From the cell containing the given text, extract its center point as (X, Y) coordinate. 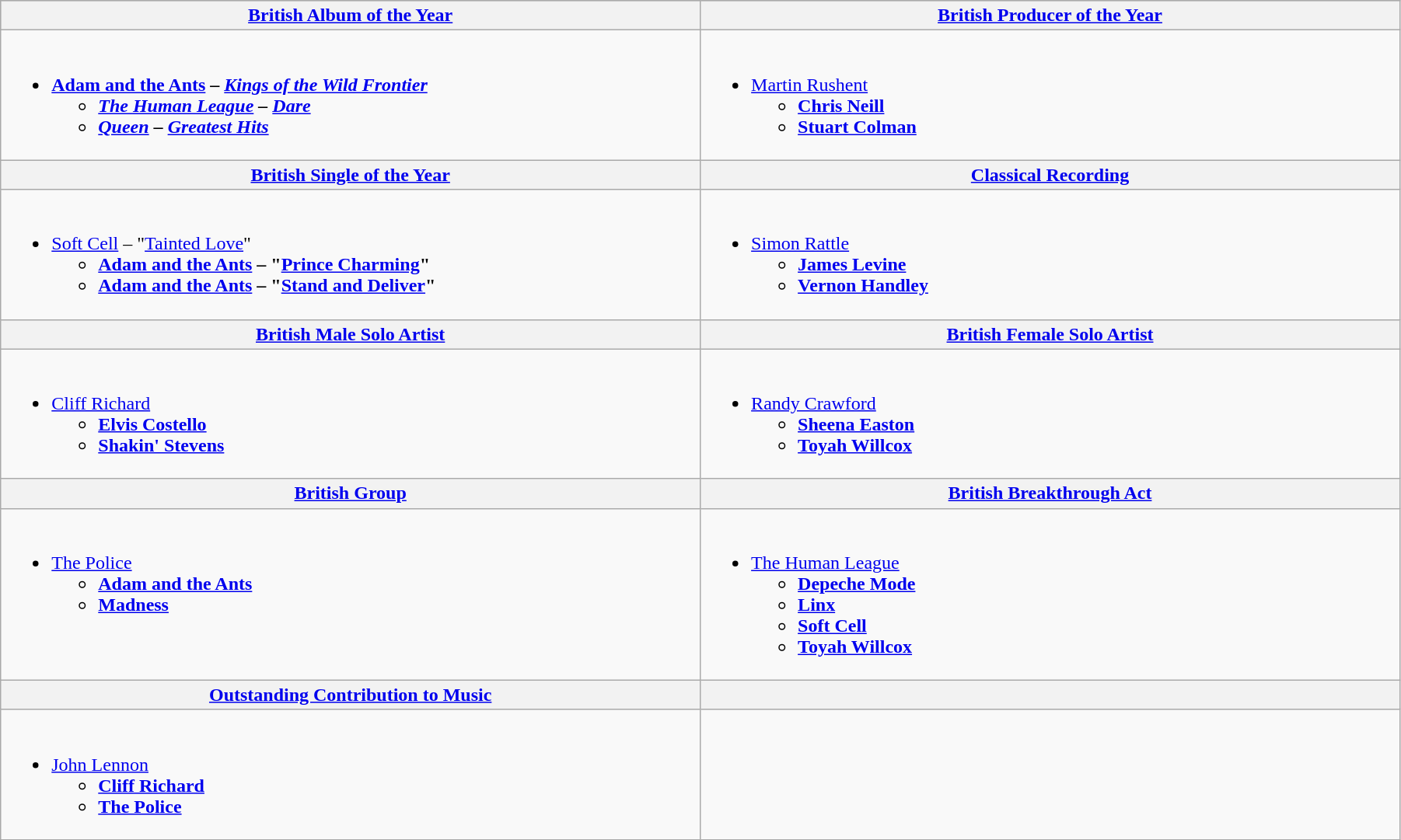
Outstanding Contribution to Music (351, 695)
Cliff RichardElvis CostelloShakin' Stevens (351, 413)
Classical Recording (1050, 175)
British Producer of the Year (1050, 16)
The Human LeagueDepeche ModeLinxSoft CellToyah Willcox (1050, 594)
British Female Solo Artist (1050, 334)
Adam and the Ants – Kings of the Wild FrontierThe Human League – DareQueen – Greatest Hits (351, 95)
British Album of the Year (351, 16)
John LennonCliff RichardThe Police (351, 774)
British Breakthrough Act (1050, 493)
British Single of the Year (351, 175)
Simon RattleJames LevineVernon Handley (1050, 255)
The PoliceAdam and the AntsMadness (351, 594)
British Male Solo Artist (351, 334)
Randy CrawfordSheena EastonToyah Willcox (1050, 413)
British Group (351, 493)
Martin RushentChris NeillStuart Colman (1050, 95)
Soft Cell – "Tainted Love"Adam and the Ants – "Prince Charming"Adam and the Ants – "Stand and Deliver" (351, 255)
